Locate the cell with the specified text and output its [x, y] center coordinate. 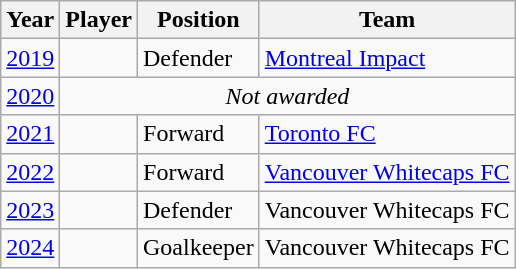
Toronto FC [387, 134]
2019 [30, 58]
Team [387, 20]
Not awarded [288, 96]
Player [99, 20]
Year [30, 20]
2024 [30, 248]
2021 [30, 134]
Goalkeeper [199, 248]
2020 [30, 96]
Montreal Impact [387, 58]
2023 [30, 210]
2022 [30, 172]
Position [199, 20]
